Locate the cell with the specified text and output its (X, Y) center coordinate. 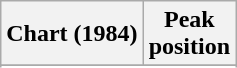
Peakposition (189, 34)
Chart (1984) (72, 34)
